Extract the (x, y) coordinate from the center of the cell holding the provided text.  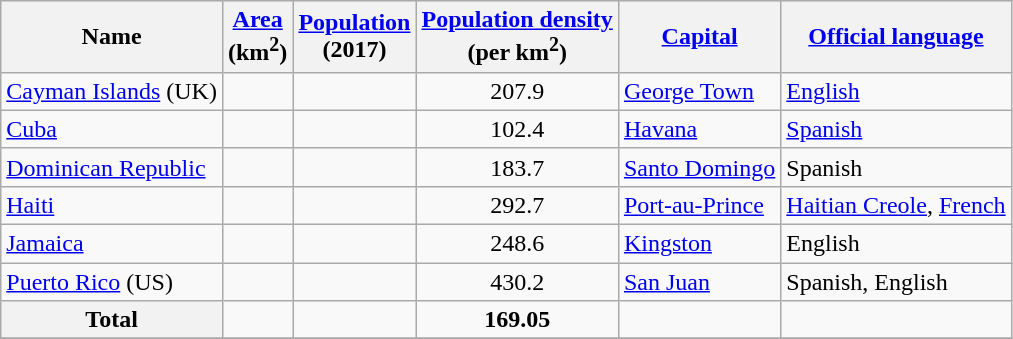
102.4 (517, 129)
Dominican Republic (112, 167)
Area(km2) (257, 37)
Population(2017) (354, 37)
Haitian Creole, French (896, 205)
Spanish, English (896, 282)
Puerto Rico (US) (112, 282)
430.2 (517, 282)
183.7 (517, 167)
Haiti (112, 205)
Capital (699, 37)
San Juan (699, 282)
Total (112, 320)
Population density(per km2) (517, 37)
Santo Domingo (699, 167)
Port-au-Prince (699, 205)
George Town (699, 91)
248.6 (517, 244)
Official language (896, 37)
292.7 (517, 205)
Cayman Islands (UK) (112, 91)
Kingston (699, 244)
207.9 (517, 91)
Havana (699, 129)
Jamaica (112, 244)
Name (112, 37)
Cuba (112, 129)
169.05 (517, 320)
